Return the [x, y] coordinate for the center point of the cell that contains the specified text.  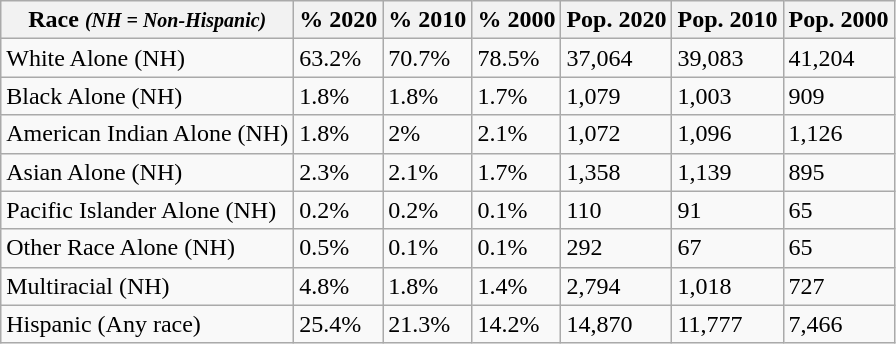
67 [728, 248]
1,003 [728, 96]
4.8% [338, 286]
1,079 [616, 96]
American Indian Alone (NH) [148, 134]
Multiracial (NH) [148, 286]
909 [838, 96]
1,139 [728, 172]
2,794 [616, 286]
Race (NH = Non-Hispanic) [148, 20]
1.4% [516, 286]
21.3% [428, 324]
70.7% [428, 58]
% 2020 [338, 20]
Pop. 2010 [728, 20]
Pop. 2020 [616, 20]
39,083 [728, 58]
Other Race Alone (NH) [148, 248]
41,204 [838, 58]
14.2% [516, 324]
110 [616, 210]
78.5% [516, 58]
1,358 [616, 172]
Black Alone (NH) [148, 96]
292 [616, 248]
White Alone (NH) [148, 58]
37,064 [616, 58]
2% [428, 134]
63.2% [338, 58]
727 [838, 286]
% 2010 [428, 20]
Pacific Islander Alone (NH) [148, 210]
14,870 [616, 324]
0.5% [338, 248]
1,072 [616, 134]
7,466 [838, 324]
11,777 [728, 324]
25.4% [338, 324]
91 [728, 210]
895 [838, 172]
Asian Alone (NH) [148, 172]
% 2000 [516, 20]
1,126 [838, 134]
1,018 [728, 286]
Hispanic (Any race) [148, 324]
1,096 [728, 134]
2.3% [338, 172]
Pop. 2000 [838, 20]
